Detect which cell encompasses the target text, then output its (X, Y) center coordinate. 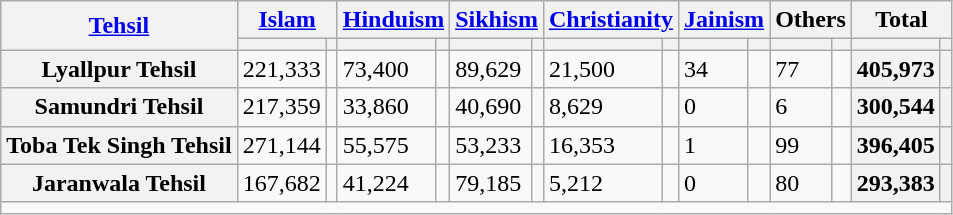
Total (901, 20)
89,629 (491, 69)
99 (801, 145)
1 (714, 145)
6 (801, 107)
55,575 (386, 145)
41,224 (386, 183)
73,400 (386, 69)
80 (801, 183)
34 (714, 69)
293,383 (896, 183)
405,973 (896, 69)
221,333 (282, 69)
8,629 (602, 107)
Others (811, 20)
217,359 (282, 107)
Sikhism (497, 20)
Samundri Tehsil (119, 107)
Lyallpur Tehsil (119, 69)
396,405 (896, 145)
33,860 (386, 107)
Toba Tek Singh Tehsil (119, 145)
77 (801, 69)
79,185 (491, 183)
Jainism (724, 20)
21,500 (602, 69)
40,690 (491, 107)
300,544 (896, 107)
Islam (287, 20)
16,353 (602, 145)
Hinduism (393, 20)
Tehsil (119, 26)
271,144 (282, 145)
167,682 (282, 183)
Jaranwala Tehsil (119, 183)
5,212 (602, 183)
Christianity (610, 20)
53,233 (491, 145)
